Scan for the cell matching the given text and deliver its (X, Y) coordinate at center. 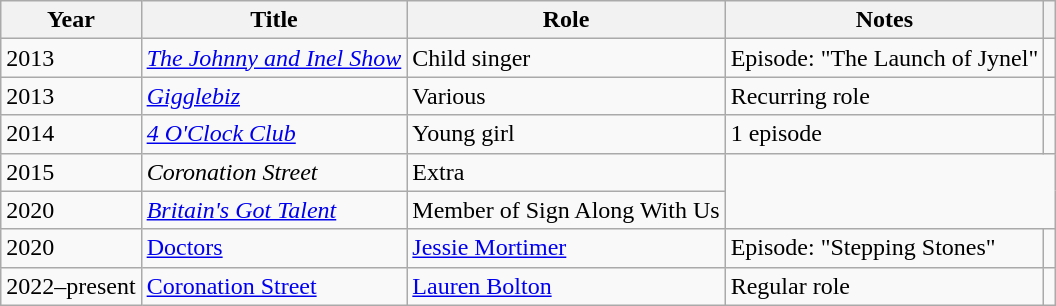
Member of Sign Along With Us (566, 210)
1 episode (884, 134)
Year (71, 20)
Role (566, 20)
Britain's Got Talent (274, 210)
Various (566, 96)
Lauren Bolton (566, 286)
Extra (566, 172)
Jessie Mortimer (566, 248)
Notes (884, 20)
4 O'Clock Club (274, 134)
Doctors (274, 248)
Young girl (566, 134)
Gigglebiz (274, 96)
Title (274, 20)
2022–present (71, 286)
Episode: "Stepping Stones" (884, 248)
2014 (71, 134)
Episode: "The Launch of Jynel" (884, 58)
Recurring role (884, 96)
Child singer (566, 58)
2015 (71, 172)
Regular role (884, 286)
The Johnny and Inel Show (274, 58)
